Scan for the cell matching the given text and deliver its [x, y] coordinate at center. 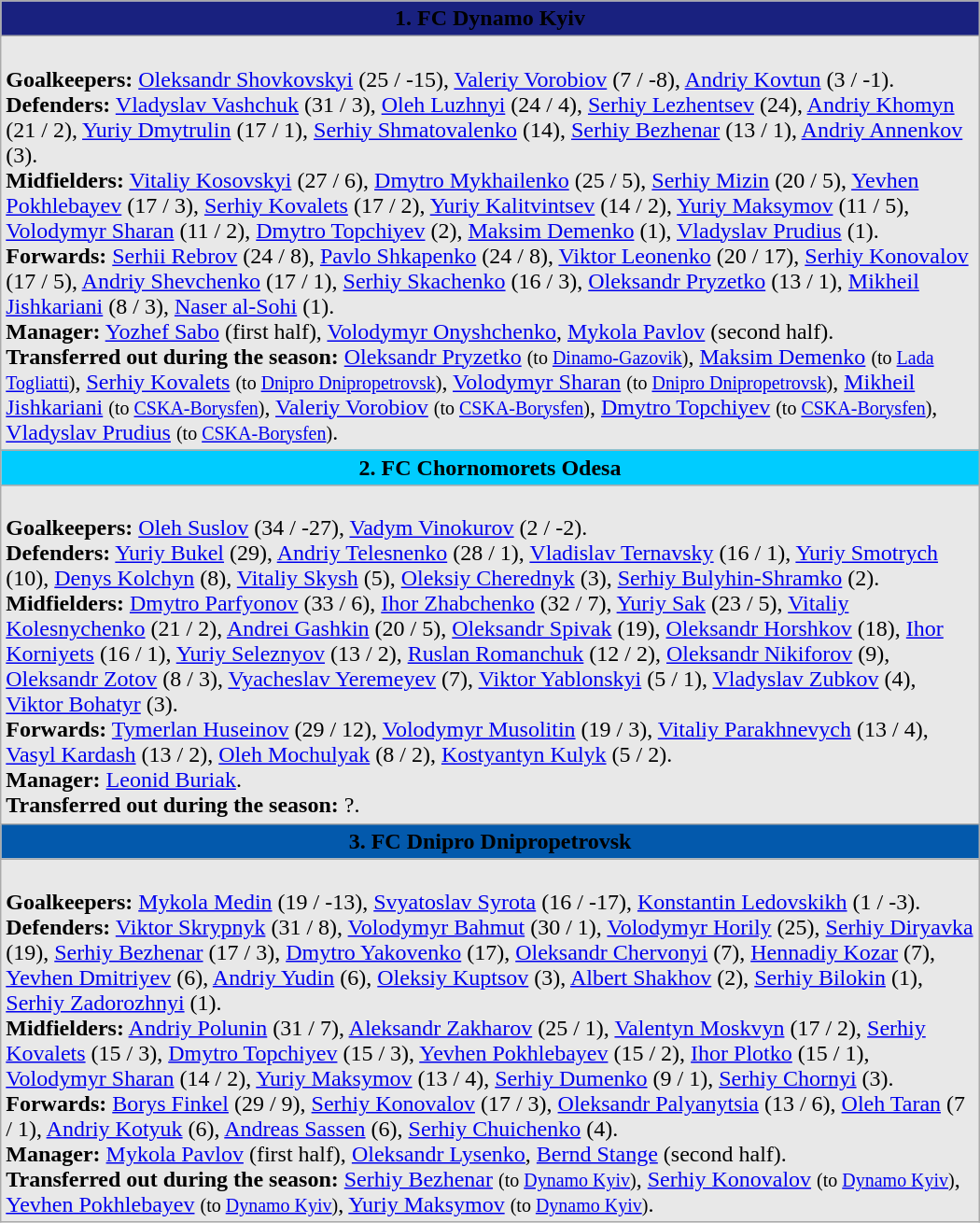
2. FC Chornomorets Odesa [490, 468]
1. FC Dynamo Kyiv [490, 19]
3. FC Dnipro Dnipropetrovsk [490, 841]
